Identify which cell holds the provided text, then report its (x, y) central coordinate. 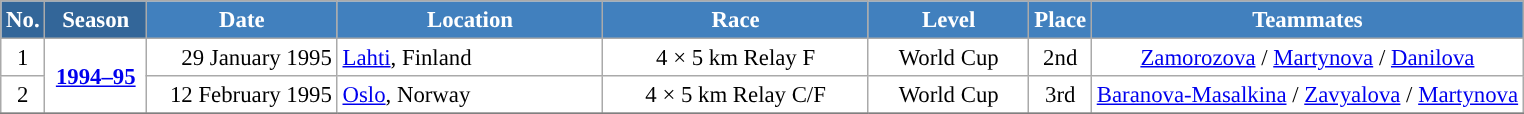
Baranova-Masalkina / Zavyalova / Martynova (1307, 95)
1994–95 (96, 76)
Season (96, 20)
Teammates (1307, 20)
Level (948, 20)
Place (1060, 20)
29 January 1995 (242, 58)
Location (470, 20)
Lahti, Finland (470, 58)
Race (736, 20)
Zamorozova / Martynova / Danilova (1307, 58)
Date (242, 20)
No. (23, 20)
12 February 1995 (242, 95)
2nd (1060, 58)
3rd (1060, 95)
Oslo, Norway (470, 95)
1 (23, 58)
2 (23, 95)
4 × 5 km Relay C/F (736, 95)
4 × 5 km Relay F (736, 58)
